Locate the cell with the specified text and output its (X, Y) center coordinate. 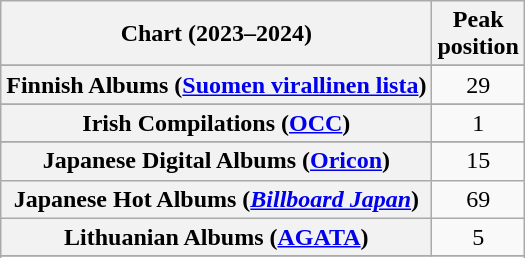
Chart (2023–2024) (216, 34)
Peakposition (478, 34)
5 (478, 237)
69 (478, 199)
29 (478, 85)
Finnish Albums (Suomen virallinen lista) (216, 85)
Japanese Hot Albums (Billboard Japan) (216, 199)
15 (478, 161)
Irish Compilations (OCC) (216, 123)
1 (478, 123)
Lithuanian Albums (AGATA) (216, 237)
Japanese Digital Albums (Oricon) (216, 161)
